Search for the cell housing the specified text and yield its [X, Y] center coordinate. 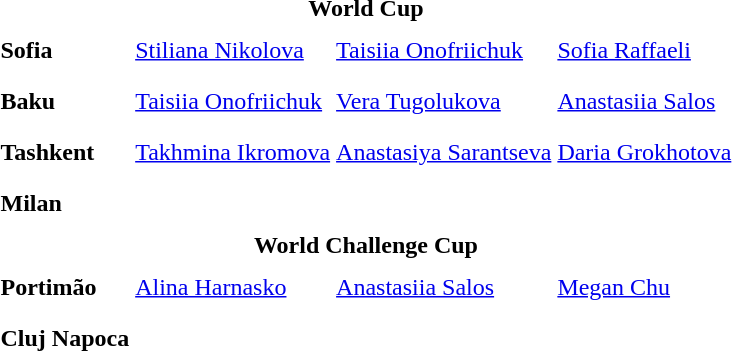
Takhmina Ikromova [233, 152]
Stiliana Nikolova [233, 50]
Alina Harnasko [233, 287]
Anastasiya Sarantseva [444, 152]
Anastasiia Salos [444, 287]
Vera Tugolukova [444, 101]
